Capture the cell that displays the provided text and extract its (x, y) central coordinate. 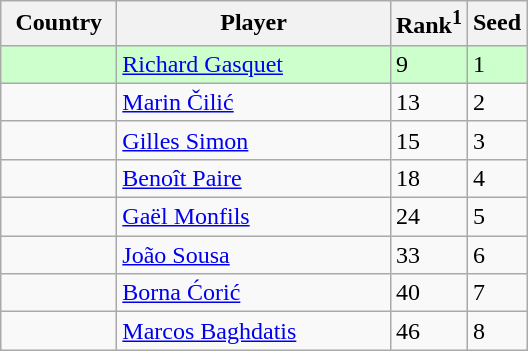
33 (428, 255)
Borna Ćorić (254, 293)
Rank1 (428, 24)
Country (59, 24)
40 (428, 293)
7 (496, 293)
Marcos Baghdatis (254, 331)
6 (496, 255)
Seed (496, 24)
Benoît Paire (254, 178)
8 (496, 331)
Gaël Monfils (254, 217)
Gilles Simon (254, 140)
2 (496, 102)
5 (496, 217)
Marin Čilić (254, 102)
Richard Gasquet (254, 64)
1 (496, 64)
3 (496, 140)
9 (428, 64)
46 (428, 331)
13 (428, 102)
João Sousa (254, 255)
24 (428, 217)
18 (428, 178)
Player (254, 24)
4 (496, 178)
15 (428, 140)
